Determine the (X, Y) coordinate at the center of the cell enclosing the given text.  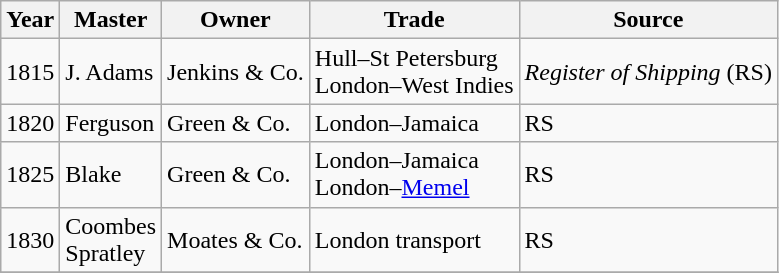
London transport (414, 240)
Ferguson (111, 123)
Hull–St PetersburgLondon–West Indies (414, 72)
Owner (236, 20)
Year (30, 20)
1830 (30, 240)
Trade (414, 20)
1825 (30, 174)
Moates & Co. (236, 240)
1815 (30, 72)
Jenkins & Co. (236, 72)
Source (648, 20)
J. Adams (111, 72)
London–Jamaica (414, 123)
1820 (30, 123)
London–JamaicaLondon–Memel (414, 174)
Blake (111, 174)
Master (111, 20)
Register of Shipping (RS) (648, 72)
CoombesSpratley (111, 240)
